Determine the (X, Y) coordinate at the center of the cell enclosing the given text.  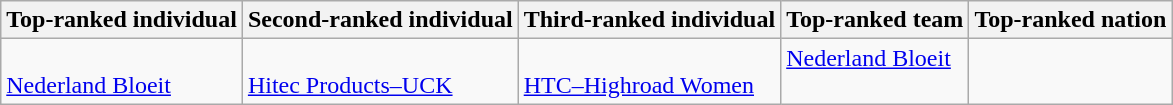
Top-ranked nation (1070, 20)
Second-ranked individual (380, 20)
Top-ranked team (875, 20)
Third-ranked individual (649, 20)
Hitec Products–UCK (380, 72)
HTC–Highroad Women (649, 72)
Top-ranked individual (122, 20)
